Capture the cell that displays the provided text and extract its [x, y] central coordinate. 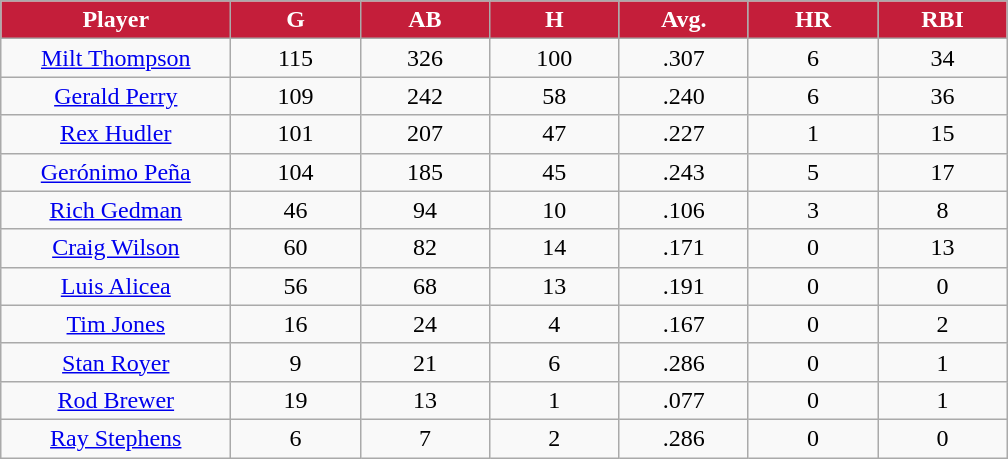
Craig Wilson [116, 248]
109 [296, 96]
185 [424, 172]
5 [812, 172]
.227 [684, 134]
34 [942, 58]
115 [296, 58]
16 [296, 324]
21 [424, 362]
.171 [684, 248]
Avg. [684, 20]
H [554, 20]
45 [554, 172]
.077 [684, 400]
G [296, 20]
104 [296, 172]
3 [812, 210]
Rich Gedman [116, 210]
82 [424, 248]
46 [296, 210]
17 [942, 172]
AB [424, 20]
10 [554, 210]
24 [424, 324]
36 [942, 96]
15 [942, 134]
60 [296, 248]
207 [424, 134]
.191 [684, 286]
.240 [684, 96]
101 [296, 134]
68 [424, 286]
.307 [684, 58]
19 [296, 400]
Gerald Perry [116, 96]
Stan Royer [116, 362]
7 [424, 438]
8 [942, 210]
94 [424, 210]
Gerónimo Peña [116, 172]
Tim Jones [116, 324]
Rod Brewer [116, 400]
56 [296, 286]
4 [554, 324]
RBI [942, 20]
Ray Stephens [116, 438]
58 [554, 96]
.106 [684, 210]
47 [554, 134]
242 [424, 96]
HR [812, 20]
14 [554, 248]
Player [116, 20]
Milt Thompson [116, 58]
Rex Hudler [116, 134]
.167 [684, 324]
Luis Alicea [116, 286]
.243 [684, 172]
9 [296, 362]
100 [554, 58]
326 [424, 58]
